Identify which cell holds the provided text, then report its [x, y] central coordinate. 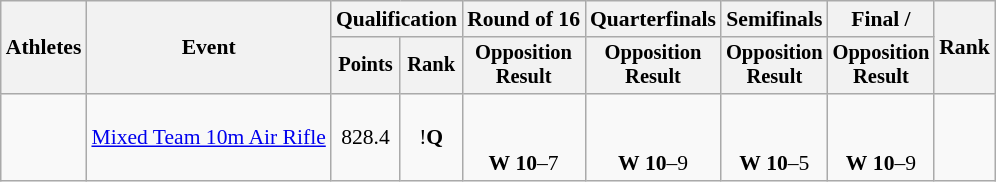
Mixed Team 10m Air Rifle [208, 138]
Semifinals [774, 19]
Quarterfinals [653, 19]
W 10–5 [774, 138]
Athletes [44, 48]
Final / [882, 19]
Points [366, 66]
Round of 16 [524, 19]
828.4 [366, 138]
Event [208, 48]
W 10–7 [524, 138]
Qualification [396, 19]
!Q [431, 138]
